Search for the cell housing the specified text and yield its [X, Y] center coordinate. 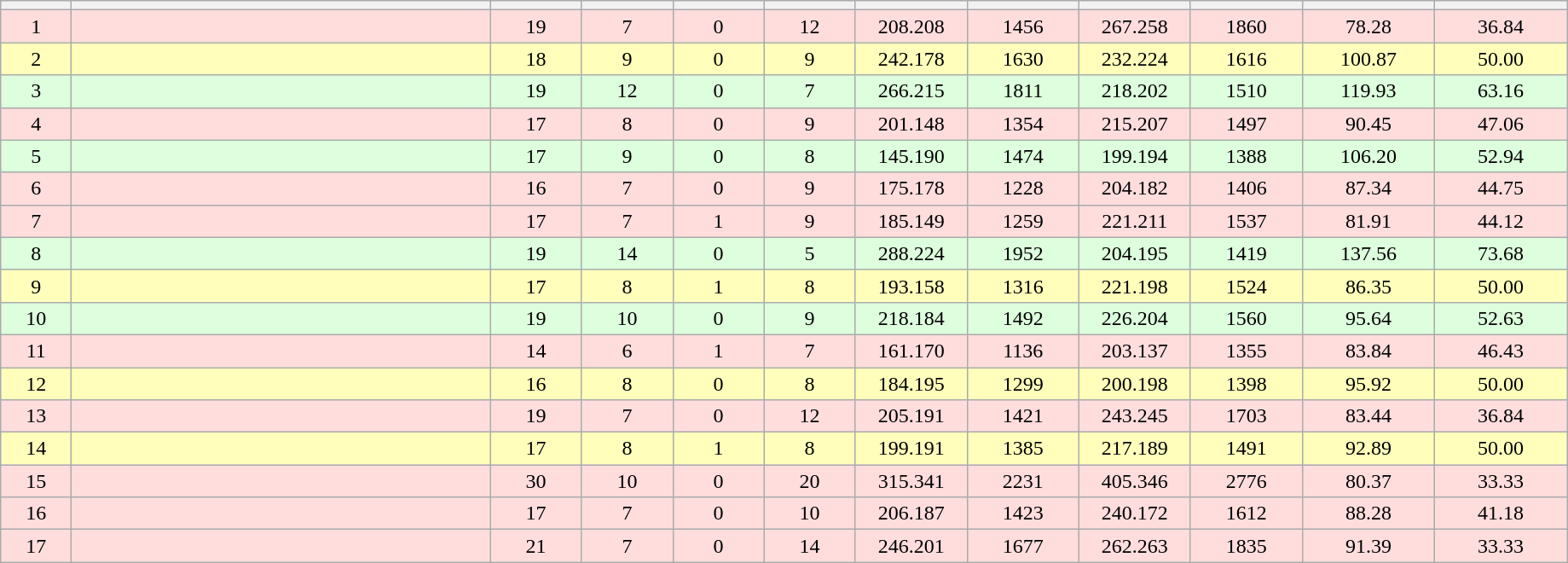
1612 [1247, 514]
4 [36, 124]
1355 [1247, 351]
1677 [1023, 546]
46.43 [1501, 351]
243.245 [1134, 416]
81.91 [1368, 221]
83.84 [1368, 351]
200.198 [1134, 383]
63.16 [1501, 91]
161.170 [911, 351]
106.20 [1368, 156]
218.184 [911, 318]
100.87 [1368, 59]
73.68 [1501, 253]
246.201 [911, 546]
1385 [1023, 449]
78.28 [1368, 26]
175.178 [911, 189]
11 [36, 351]
1388 [1247, 156]
87.34 [1368, 189]
1952 [1023, 253]
185.149 [911, 221]
1616 [1247, 59]
288.224 [911, 253]
1537 [1247, 221]
204.182 [1134, 189]
315.341 [911, 481]
1398 [1247, 383]
91.39 [1368, 546]
262.263 [1134, 546]
193.158 [911, 286]
13 [36, 416]
242.178 [911, 59]
221.198 [1134, 286]
1421 [1023, 416]
2776 [1247, 481]
119.93 [1368, 91]
199.194 [1134, 156]
1456 [1023, 26]
2 [36, 59]
88.28 [1368, 514]
1299 [1023, 383]
1560 [1247, 318]
1510 [1247, 91]
2231 [1023, 481]
44.75 [1501, 189]
204.195 [1134, 253]
21 [535, 546]
83.44 [1368, 416]
86.35 [1368, 286]
92.89 [1368, 449]
1492 [1023, 318]
41.18 [1501, 514]
226.204 [1134, 318]
95.92 [1368, 383]
1423 [1023, 514]
90.45 [1368, 124]
240.172 [1134, 514]
215.207 [1134, 124]
217.189 [1134, 449]
44.12 [1501, 221]
52.94 [1501, 156]
203.137 [1134, 351]
1136 [1023, 351]
206.187 [911, 514]
1354 [1023, 124]
80.37 [1368, 481]
137.56 [1368, 253]
221.211 [1134, 221]
1259 [1023, 221]
1406 [1247, 189]
18 [535, 59]
1630 [1023, 59]
1497 [1247, 124]
1860 [1247, 26]
1524 [1247, 286]
1835 [1247, 546]
1491 [1247, 449]
1703 [1247, 416]
267.258 [1134, 26]
95.64 [1368, 318]
20 [810, 481]
208.208 [911, 26]
266.215 [911, 91]
30 [535, 481]
205.191 [911, 416]
52.63 [1501, 318]
3 [36, 91]
1316 [1023, 286]
201.148 [911, 124]
199.191 [911, 449]
232.224 [1134, 59]
145.190 [911, 156]
15 [36, 481]
1474 [1023, 156]
405.346 [1134, 481]
1419 [1247, 253]
1228 [1023, 189]
47.06 [1501, 124]
184.195 [911, 383]
218.202 [1134, 91]
1811 [1023, 91]
